Pinpoint the cell where the given text exists, returning its (X, Y) midpoint coordinate. 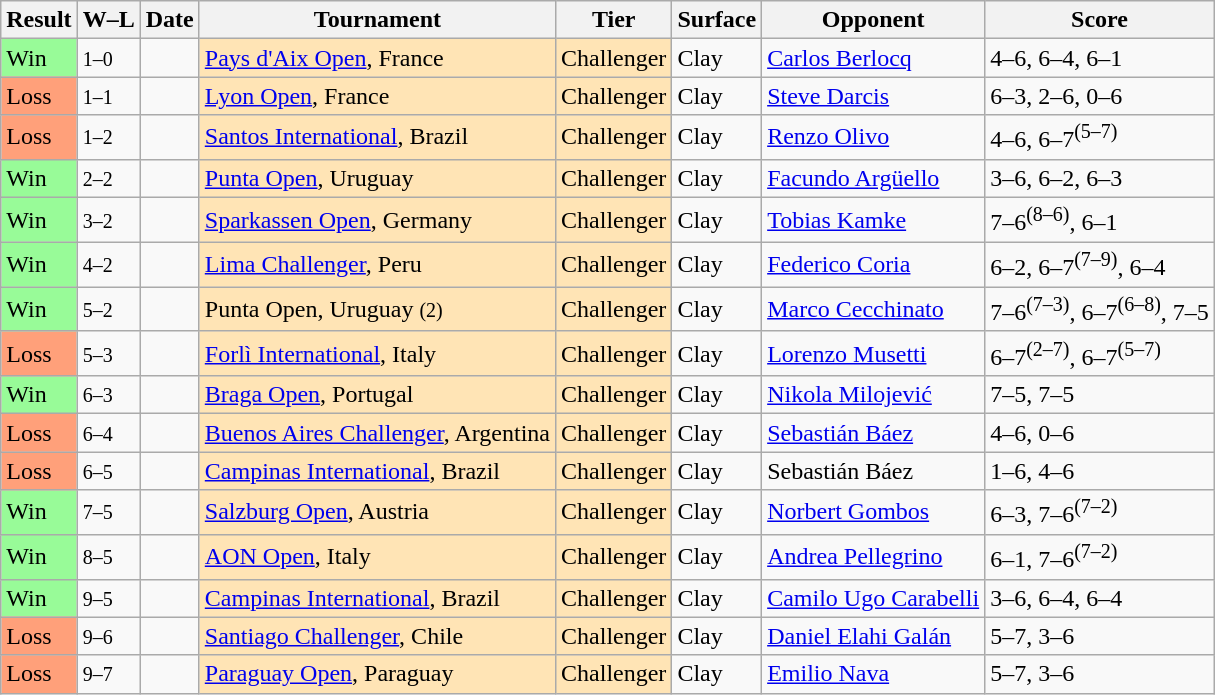
9–6 (108, 636)
6–7(2–7), 6–7(5–7) (1100, 354)
Tournament (377, 20)
1–6, 4–6 (1100, 471)
6–3 (108, 395)
Surface (717, 20)
Lima Challenger, Peru (377, 264)
9–5 (108, 598)
Carlos Berlocq (874, 58)
4–6, 6–7(5–7) (1100, 138)
Score (1100, 20)
Salzburg Open, Austria (377, 512)
Norbert Gombos (874, 512)
Opponent (874, 20)
4–2 (108, 264)
1–2 (108, 138)
Punta Open, Uruguay (2) (377, 310)
7–6(7–3), 6–7(6–8), 7–5 (1100, 310)
6–1, 7–6(7–2) (1100, 558)
Steve Darcis (874, 96)
Buenos Aires Challenger, Argentina (377, 433)
Emilio Nava (874, 674)
4–6, 0–6 (1100, 433)
Santiago Challenger, Chile (377, 636)
Lyon Open, France (377, 96)
Tier (614, 20)
Result (39, 20)
Renzo Olivo (874, 138)
8–5 (108, 558)
Nikola Milojević (874, 395)
7–5 (108, 512)
2–2 (108, 178)
Pays d'Aix Open, France (377, 58)
Santos International, Brazil (377, 138)
6–4 (108, 433)
7–6(8–6), 6–1 (1100, 220)
Marco Cecchinato (874, 310)
Daniel Elahi Galán (874, 636)
Paraguay Open, Paraguay (377, 674)
3–2 (108, 220)
1–1 (108, 96)
Forlì International, Italy (377, 354)
3–6, 6–4, 6–4 (1100, 598)
4–6, 6–4, 6–1 (1100, 58)
7–5, 7–5 (1100, 395)
AON Open, Italy (377, 558)
6–3, 7–6(7–2) (1100, 512)
3–6, 6–2, 6–3 (1100, 178)
Braga Open, Portugal (377, 395)
Camilo Ugo Carabelli (874, 598)
W–L (108, 20)
Tobias Kamke (874, 220)
Sparkassen Open, Germany (377, 220)
Andrea Pellegrino (874, 558)
6–3, 2–6, 0–6 (1100, 96)
Facundo Argüello (874, 178)
Punta Open, Uruguay (377, 178)
Lorenzo Musetti (874, 354)
5–3 (108, 354)
6–2, 6–7(7–9), 6–4 (1100, 264)
9–7 (108, 674)
6–5 (108, 471)
Federico Coria (874, 264)
Date (170, 20)
5–2 (108, 310)
1–0 (108, 58)
